Output the (X, Y) coordinate of the center of the cell containing the given text.  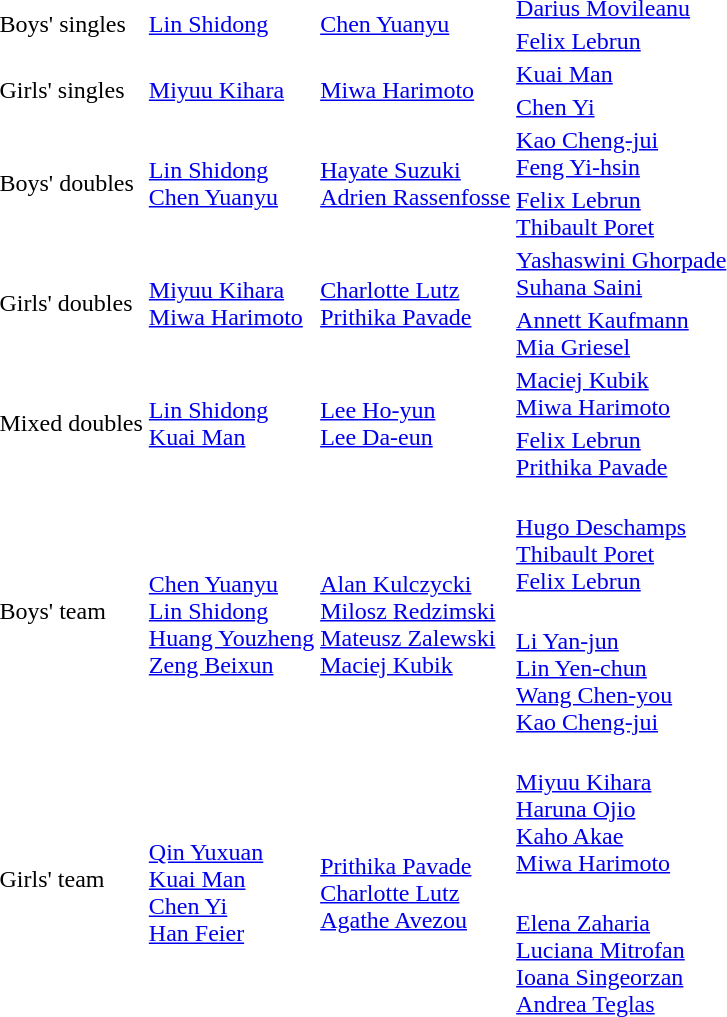
Miyuu Kihara (231, 90)
Lin Shidong Kuai Man (231, 424)
Chen YuanyuLin ShidongHuang YouzhengZeng Beixun (231, 611)
Miyuu Kihara Miwa Harimoto (231, 304)
Alan KulczyckiMilosz RedzimskiMateusz ZalewskiMaciej Kubik (416, 611)
Charlotte Lutz Prithika Pavade (416, 304)
Lee Ho-yun Lee Da-eun (416, 424)
Hayate Suzuki Adrien Rassenfosse (416, 184)
Miwa Harimoto (416, 90)
Lin Shidong Chen Yuanyu (231, 184)
